From the cell containing the given text, extract its center point as [X, Y] coordinate. 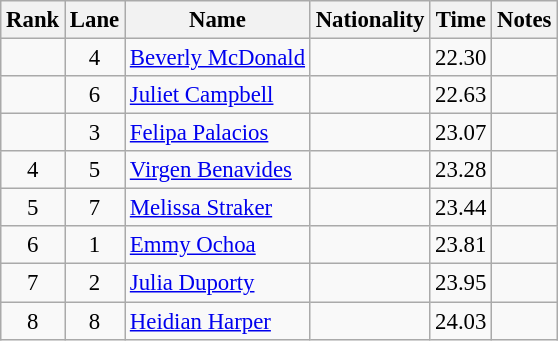
1 [95, 245]
Melissa Straker [218, 208]
Name [218, 20]
23.28 [461, 170]
Rank [33, 20]
Nationality [370, 20]
22.30 [461, 58]
23.81 [461, 245]
Julia Duporty [218, 283]
Emmy Ochoa [218, 245]
23.95 [461, 283]
23.07 [461, 133]
22.63 [461, 95]
Time [461, 20]
Heidian Harper [218, 321]
Virgen Benavides [218, 170]
24.03 [461, 321]
Beverly McDonald [218, 58]
Notes [524, 20]
23.44 [461, 208]
3 [95, 133]
Lane [95, 20]
Felipa Palacios [218, 133]
2 [95, 283]
Juliet Campbell [218, 95]
